Extract the [X, Y] coordinate from the center of the cell holding the provided text.  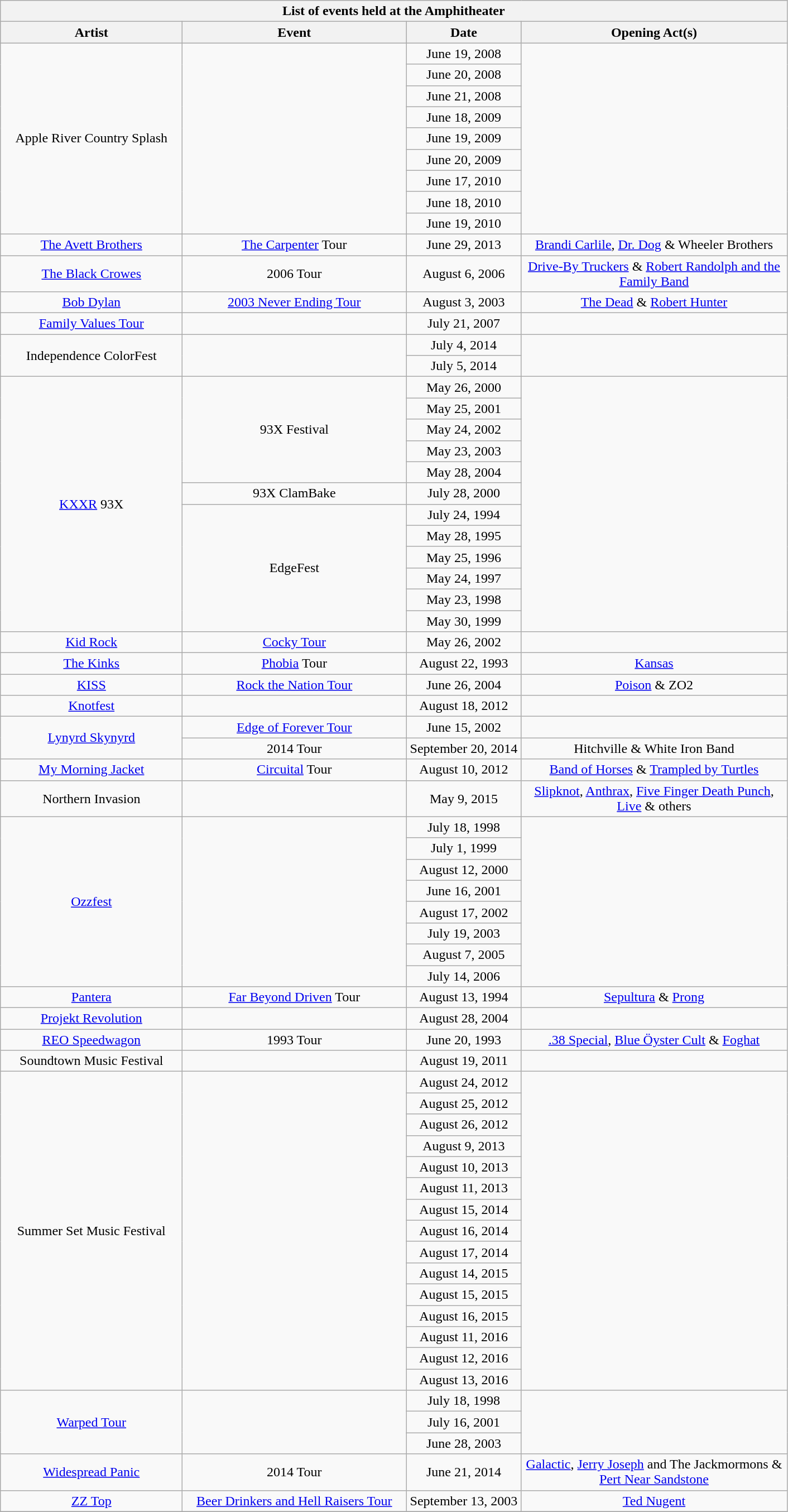
June 29, 2013 [464, 244]
July 4, 2014 [464, 345]
August 15, 2015 [464, 1294]
August 17, 2014 [464, 1252]
May 28, 2004 [464, 472]
July 21, 2007 [464, 324]
Cocky Tour [295, 642]
May 25, 2001 [464, 409]
Event [295, 32]
August 28, 2004 [464, 1019]
Summer Set Music Festival [92, 1231]
.38 Special, Blue Öyster Cult & Foghat [654, 1040]
June 17, 2010 [464, 181]
August 16, 2015 [464, 1316]
May 24, 1997 [464, 578]
May 23, 2003 [464, 451]
July 1, 1999 [464, 848]
June 18, 2009 [464, 117]
2006 Tour [295, 273]
The Black Crowes [92, 273]
The Dead & Robert Hunter [654, 303]
June 18, 2010 [464, 202]
Drive-By Truckers & Robert Randolph and the Family Band [654, 273]
August 25, 2012 [464, 1103]
August 24, 2012 [464, 1082]
Beer Drinkers and Hell Raisers Tour [295, 1501]
May 9, 2015 [464, 798]
May 26, 2002 [464, 642]
Kansas [654, 664]
June 15, 2002 [464, 727]
August 10, 2012 [464, 770]
June 20, 2008 [464, 75]
July 14, 2006 [464, 976]
Independence ColorFest [92, 356]
July 19, 2003 [464, 933]
KISS [92, 685]
August 14, 2015 [464, 1273]
Circuital Tour [295, 770]
August 3, 2003 [464, 303]
August 6, 2006 [464, 273]
KXXR 93X [92, 505]
93X Festival [295, 430]
June 19, 2010 [464, 223]
July 16, 2001 [464, 1422]
2003 Never Ending Tour [295, 303]
August 10, 2013 [464, 1167]
August 17, 2002 [464, 912]
June 20, 1993 [464, 1040]
ZZ Top [92, 1501]
Band of Horses & Trampled by Turtles [654, 770]
Sepultura & Prong [654, 997]
Slipknot, Anthrax, Five Finger Death Punch, Live & others [654, 798]
The Avett Brothers [92, 244]
Widespread Panic [92, 1472]
August 11, 2016 [464, 1337]
May 28, 1995 [464, 536]
August 19, 2011 [464, 1061]
September 13, 2003 [464, 1501]
Warped Tour [92, 1422]
June 21, 2008 [464, 96]
August 15, 2014 [464, 1209]
1993 Tour [295, 1040]
July 24, 1994 [464, 515]
August 16, 2014 [464, 1231]
June 28, 2003 [464, 1443]
EdgeFest [295, 568]
Edge of Forever Tour [295, 727]
Far Beyond Driven Tour [295, 997]
June 16, 2001 [464, 891]
Galactic, Jerry Joseph and The Jackmormons & Pert Near Sandstone [654, 1472]
June 26, 2004 [464, 685]
Ozzfest [92, 901]
June 19, 2008 [464, 54]
July 28, 2000 [464, 493]
August 18, 2012 [464, 706]
Bob Dylan [92, 303]
Apple River Country Splash [92, 138]
Kid Rock [92, 642]
August 13, 2016 [464, 1380]
Pantera [92, 997]
June 21, 2014 [464, 1472]
93X ClamBake [295, 493]
List of events held at the Amphitheater [394, 11]
Projekt Revolution [92, 1019]
May 23, 1998 [464, 599]
My Morning Jacket [92, 770]
May 30, 1999 [464, 621]
Family Values Tour [92, 324]
May 26, 2000 [464, 387]
Hitchville & White Iron Band [654, 748]
Soundtown Music Festival [92, 1061]
Artist [92, 32]
May 24, 2002 [464, 430]
August 12, 2000 [464, 870]
REO Speedwagon [92, 1040]
August 11, 2013 [464, 1188]
June 19, 2009 [464, 138]
Ted Nugent [654, 1501]
Rock the Nation Tour [295, 685]
Phobia Tour [295, 664]
Brandi Carlile, Dr. Dog & Wheeler Brothers [654, 244]
July 5, 2014 [464, 366]
June 20, 2009 [464, 160]
Lynyrd Skynyrd [92, 738]
August 26, 2012 [464, 1125]
The Kinks [92, 664]
August 9, 2013 [464, 1146]
August 22, 1993 [464, 664]
May 25, 1996 [464, 557]
August 12, 2016 [464, 1359]
Knotfest [92, 706]
Northern Invasion [92, 798]
Opening Act(s) [654, 32]
Poison & ZO2 [654, 685]
Date [464, 32]
August 13, 1994 [464, 997]
September 20, 2014 [464, 748]
The Carpenter Tour [295, 244]
August 7, 2005 [464, 954]
